For the text-containing cell, return its midpoint in [x, y] coordinate format. 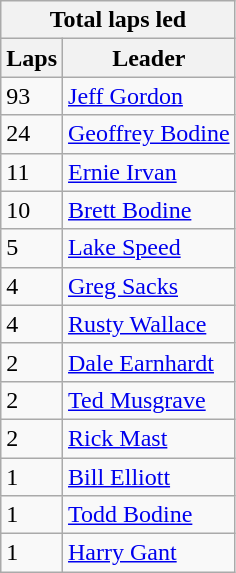
Rusty Wallace [150, 324]
Dale Earnhardt [150, 362]
Laps [32, 58]
Harry Gant [150, 553]
Total laps led [118, 20]
Todd Bodine [150, 515]
Ernie Irvan [150, 172]
Leader [150, 58]
11 [32, 172]
5 [32, 248]
Rick Mast [150, 438]
24 [32, 134]
Greg Sacks [150, 286]
Bill Elliott [150, 477]
10 [32, 210]
Ted Musgrave [150, 400]
Lake Speed [150, 248]
Geoffrey Bodine [150, 134]
Brett Bodine [150, 210]
93 [32, 96]
Jeff Gordon [150, 96]
